Pinpoint the cell where the given text exists, returning its [x, y] midpoint coordinate. 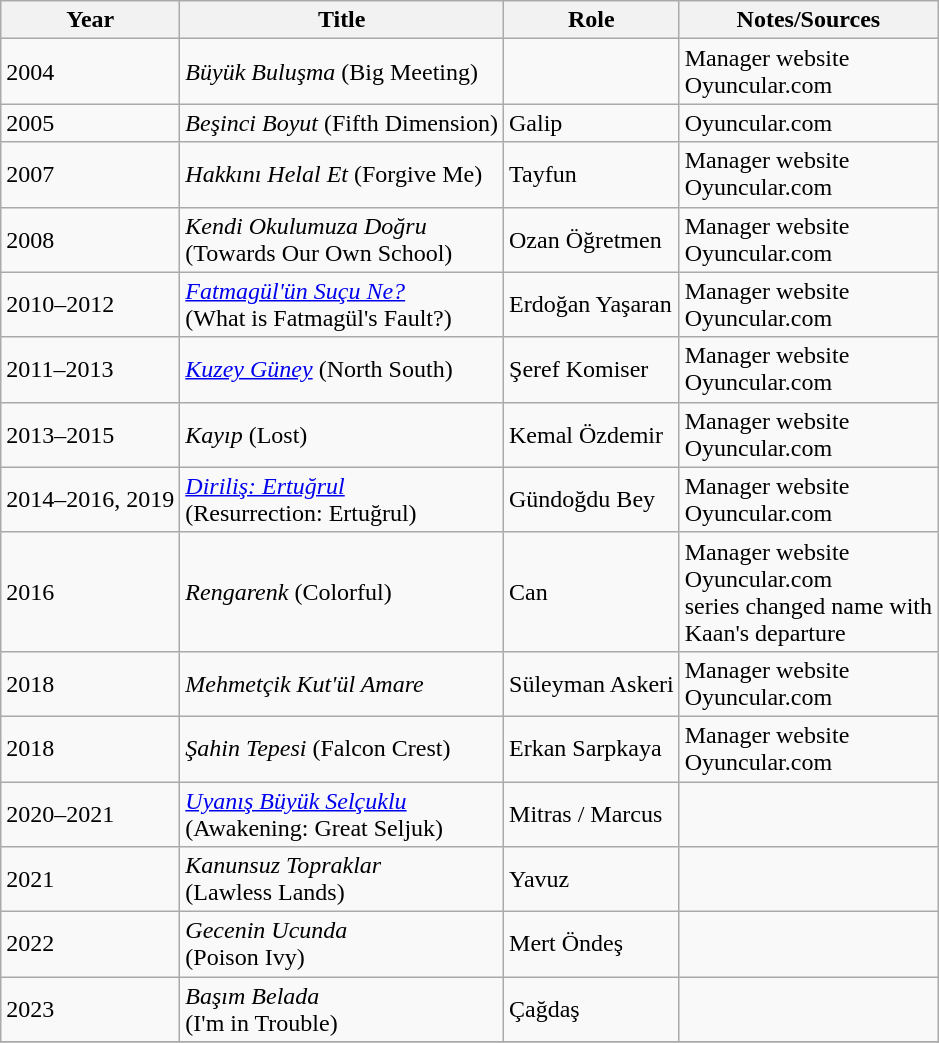
2008 [90, 240]
Uyanış Büyük Selçuklu(Awakening: Great Seljuk) [342, 814]
Kemal Özdemir [592, 434]
Kuzey Güney (North South) [342, 370]
Başım Belada(I'm in Trouble) [342, 1010]
2020–2021 [90, 814]
2022 [90, 944]
2004 [90, 72]
2007 [90, 174]
2011–2013 [90, 370]
2010–2012 [90, 304]
Role [592, 20]
Şeref Komiser [592, 370]
Kayıp (Lost) [342, 434]
Kanunsuz Topraklar(Lawless Lands) [342, 880]
Can [592, 592]
Notes/Sources [808, 20]
2014–2016, 2019 [90, 500]
2021 [90, 880]
Year [90, 20]
Galip [592, 123]
Şahin Tepesi (Falcon Crest) [342, 748]
Ozan Öğretmen [592, 240]
2005 [90, 123]
Büyük Buluşma (Big Meeting) [342, 72]
Süleyman Askeri [592, 684]
Erdoğan Yaşaran [592, 304]
2013–2015 [90, 434]
Mehmetçik Kut'ül Amare [342, 684]
Hakkını Helal Et (Forgive Me) [342, 174]
Gündoğdu Bey [592, 500]
Yavuz [592, 880]
Beşinci Boyut (Fifth Dimension) [342, 123]
Oyuncular.com [808, 123]
Tayfun [592, 174]
Fatmagül'ün Suçu Ne?(What is Fatmagül's Fault?) [342, 304]
Erkan Sarpkaya [592, 748]
2016 [90, 592]
2023 [90, 1010]
Rengarenk (Colorful) [342, 592]
Title [342, 20]
Mert Öndeş [592, 944]
Diriliş: Ertuğrul(Resurrection: Ertuğrul) [342, 500]
Mitras / Marcus [592, 814]
Gecenin Ucunda(Poison Ivy) [342, 944]
Kendi Okulumuza Doğru(Towards Our Own School) [342, 240]
Manager websiteOyuncular.comseries changed name withKaan's departure [808, 592]
Çağdaş [592, 1010]
